Detect which cell encompasses the target text, then output its [x, y] center coordinate. 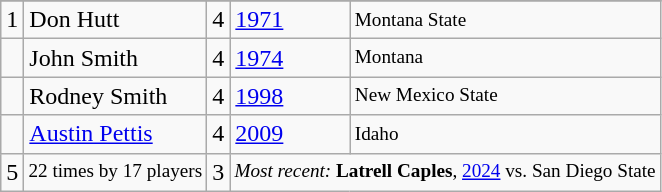
Austin Pettis [116, 134]
1998 [290, 96]
New Mexico State [505, 96]
22 times by 17 players [116, 172]
Montana State [505, 20]
1 [12, 20]
1971 [290, 20]
3 [218, 172]
John Smith [116, 58]
1974 [290, 58]
5 [12, 172]
Idaho [505, 134]
Montana [505, 58]
Rodney Smith [116, 96]
Don Hutt [116, 20]
2009 [290, 134]
Most recent: Latrell Caples, 2024 vs. San Diego State [445, 172]
